Output the [X, Y] coordinate of the center of the cell containing the given text.  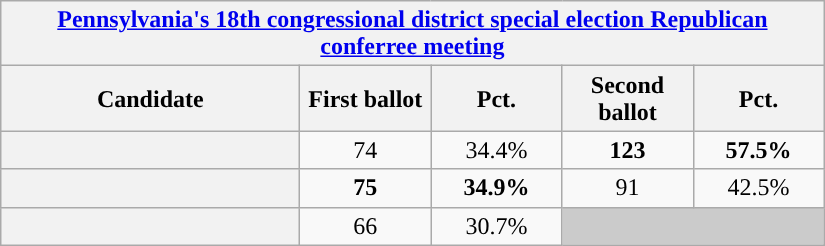
74 [366, 150]
First ballot [366, 98]
57.5% [758, 150]
123 [628, 150]
42.5% [758, 188]
75 [366, 188]
Second ballot [628, 98]
34.4% [496, 150]
34.9% [496, 188]
91 [628, 188]
Pennsylvania's 18th congressional district special election Republican conferree meeting [412, 34]
30.7% [496, 226]
66 [366, 226]
Candidate [150, 98]
